Scan for the cell matching the given text and deliver its [x, y] coordinate at center. 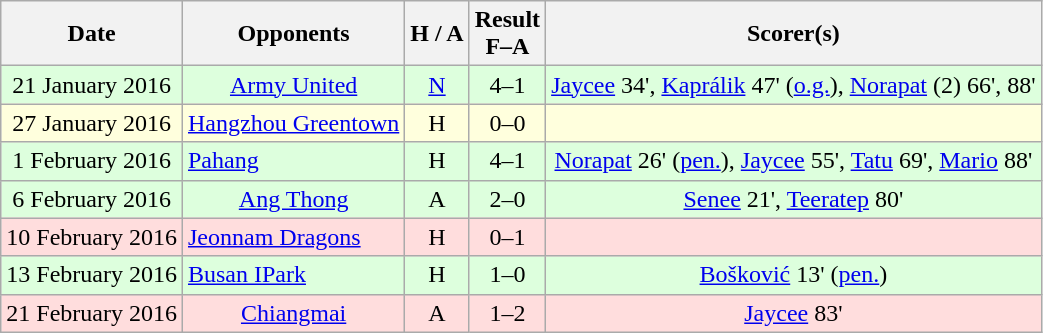
1 February 2016 [92, 161]
2–0 [507, 199]
13 February 2016 [92, 275]
Date [92, 34]
Pahang [293, 161]
0–0 [507, 123]
6 February 2016 [92, 199]
1–2 [507, 313]
Jaycee 83' [794, 313]
21 January 2016 [92, 85]
Jaycee 34', Kaprálik 47' (o.g.), Norapat (2) 66', 88' [794, 85]
ResultF–A [507, 34]
Senee 21', Teeratep 80' [794, 199]
Chiangmai [293, 313]
Norapat 26' (pen.), Jaycee 55', Tatu 69', Mario 88' [794, 161]
H / A [437, 34]
Hangzhou Greentown [293, 123]
Scorer(s) [794, 34]
Opponents [293, 34]
10 February 2016 [92, 237]
Jeonnam Dragons [293, 237]
Army United [293, 85]
27 January 2016 [92, 123]
1–0 [507, 275]
Busan IPark [293, 275]
21 February 2016 [92, 313]
0–1 [507, 237]
Bošković 13' (pen.) [794, 275]
N [437, 85]
Ang Thong [293, 199]
